Scan for the cell matching the given text and deliver its [x, y] coordinate at center. 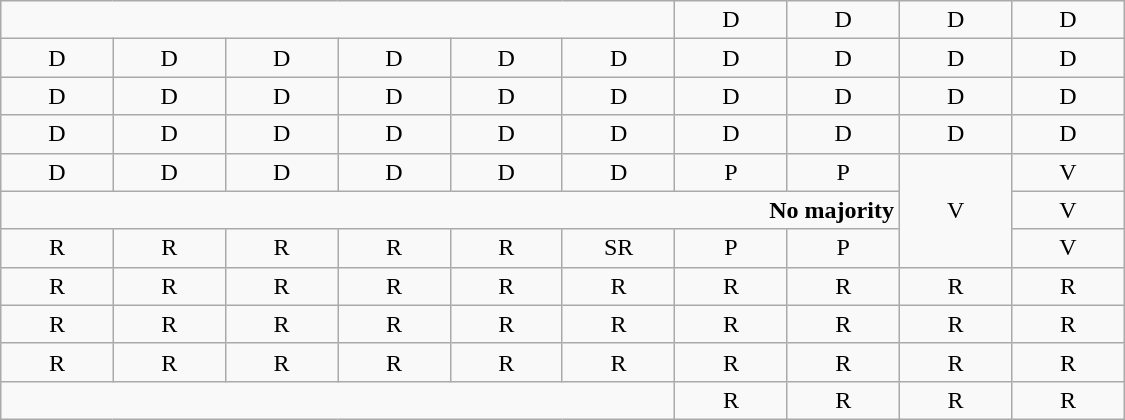
SR [618, 248]
No majority [450, 210]
